Scan for the cell matching the given text and deliver its (X, Y) coordinate at center. 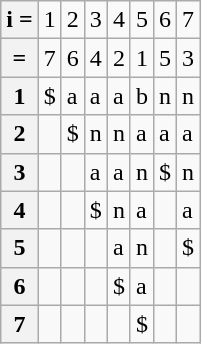
b (142, 96)
= (20, 58)
i = (20, 20)
